Scan for the cell matching the given text and deliver its [x, y] coordinate at center. 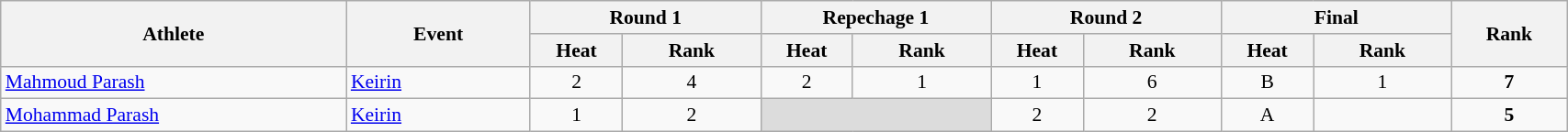
Mahmoud Parash [174, 82]
Round 2 [1106, 17]
B [1267, 82]
4 [692, 82]
5 [1508, 115]
6 [1152, 82]
7 [1508, 82]
Repechage 1 [876, 17]
Final [1336, 17]
Mohammad Parash [174, 115]
Athlete [174, 33]
A [1267, 115]
Event [439, 33]
Round 1 [645, 17]
